Provide the (X, Y) coordinate of the cell's center where the given text is located.  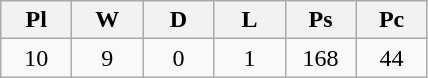
1 (250, 58)
W (108, 20)
Pc (392, 20)
Pl (36, 20)
9 (108, 58)
D (178, 20)
10 (36, 58)
Ps (320, 20)
0 (178, 58)
L (250, 20)
168 (320, 58)
44 (392, 58)
